Output the (x, y) coordinate of the center of the cell containing the given text.  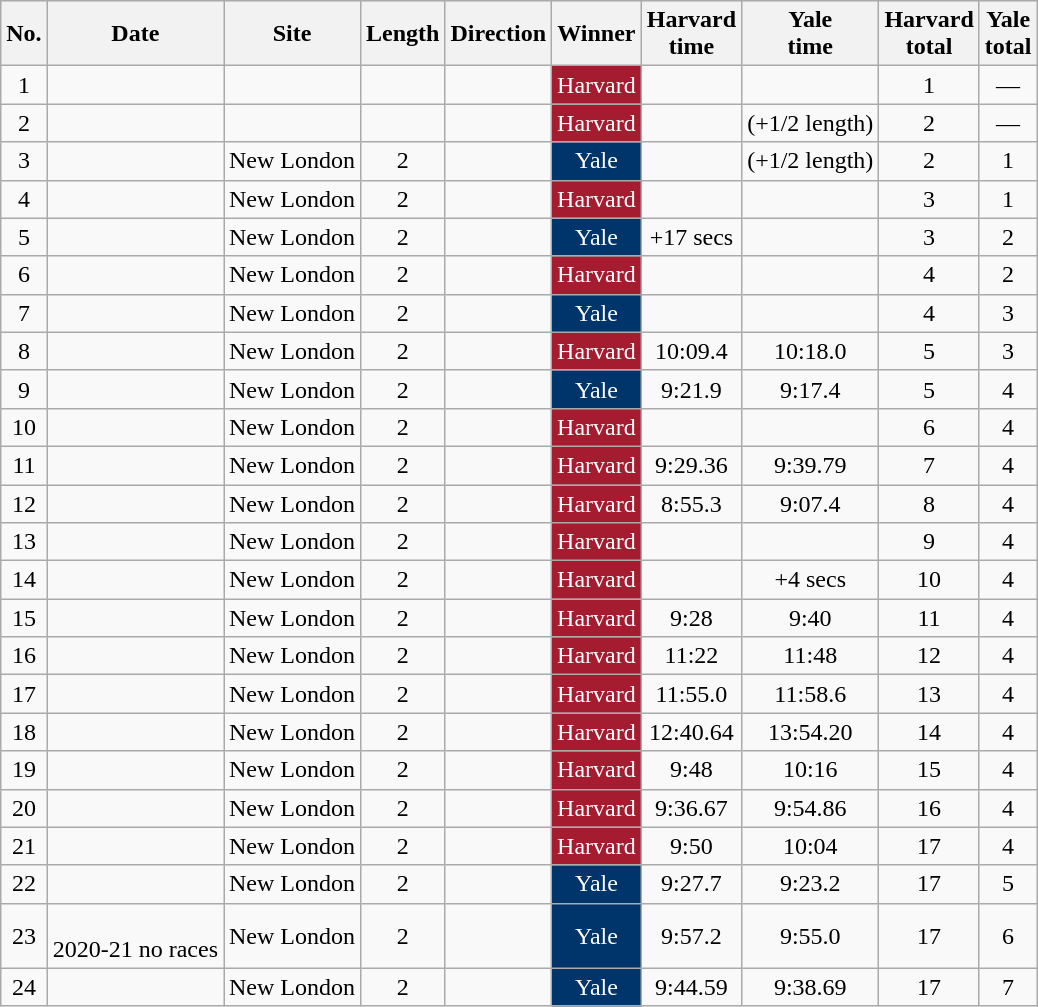
9:40 (810, 618)
11:48 (810, 656)
9:28 (691, 618)
Winner (597, 34)
9:39.79 (810, 465)
9:27.7 (691, 884)
21 (24, 846)
9:48 (691, 770)
9:07.4 (810, 503)
19 (24, 770)
12:40.64 (691, 732)
9:38.69 (810, 987)
9:57.2 (691, 936)
10:09.4 (691, 351)
11:55.0 (691, 694)
Length (403, 34)
18 (24, 732)
13:54.20 (810, 732)
20 (24, 808)
Harvardtotal (929, 34)
24 (24, 987)
11:22 (691, 656)
9:29.36 (691, 465)
9:55.0 (810, 936)
9:36.67 (691, 808)
Yaletotal (1008, 34)
23 (24, 936)
9:17.4 (810, 389)
9:21.9 (691, 389)
9:23.2 (810, 884)
Harvardtime (691, 34)
Site (292, 34)
9:50 (691, 846)
9:54.86 (810, 808)
Yaletime (810, 34)
Date (135, 34)
2020-21 no races (135, 936)
+4 secs (810, 580)
22 (24, 884)
+17 secs (691, 237)
11:58.6 (810, 694)
8:55.3 (691, 503)
10:16 (810, 770)
No. (24, 34)
10:18.0 (810, 351)
Direction (498, 34)
10:04 (810, 846)
9:44.59 (691, 987)
